Output the (X, Y) coordinate of the center of the cell containing the given text.  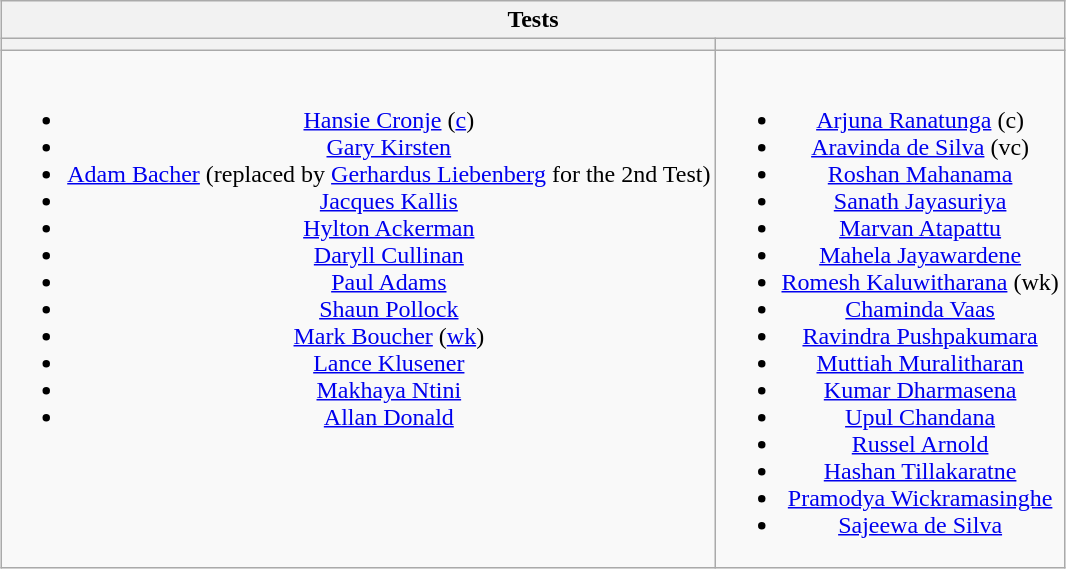
Tests (534, 20)
